Scan for the cell matching the given text and deliver its [X, Y] coordinate at center. 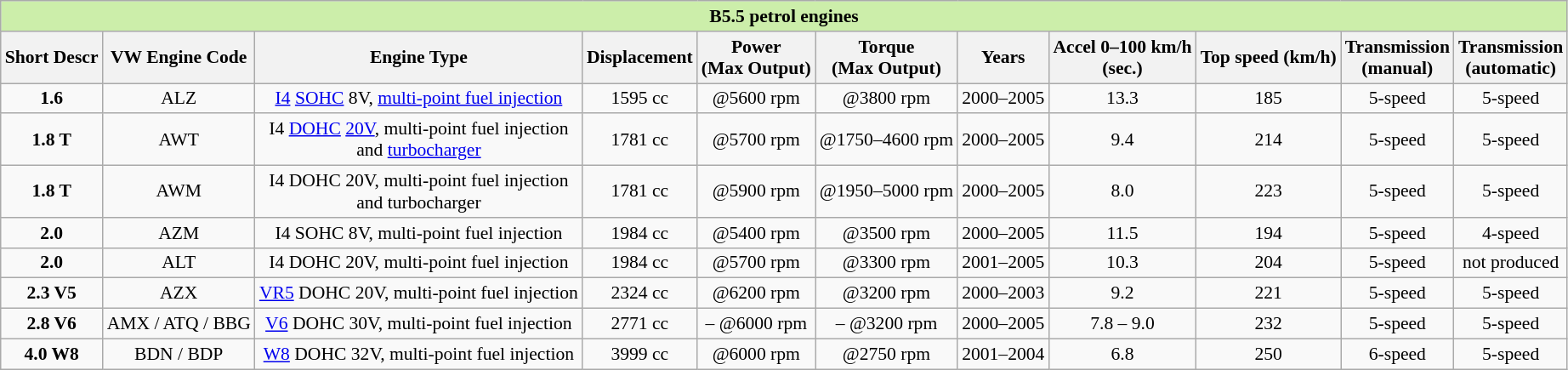
2.8 V6 [52, 324]
2324 cc [639, 293]
11.5 [1122, 233]
214 [1269, 139]
@3200 rpm [886, 293]
@1750–4600 rpm [886, 139]
Torque (Max Output) [886, 58]
V6 DOHC 30V, multi-point fuel injection [418, 324]
@6000 rpm [757, 354]
4.0 W8 [52, 354]
6.8 [1122, 354]
W8 DOHC 32V, multi-point fuel injection [418, 354]
2000–2003 [1003, 293]
@3500 rpm [886, 233]
2001–2005 [1003, 263]
2001–2004 [1003, 354]
Transmission(automatic) [1510, 58]
4-speed [1510, 233]
7.8 – 9.0 [1122, 324]
10.3 [1122, 263]
Displacement [639, 58]
223 [1269, 192]
1595 cc [639, 99]
1.6 [52, 99]
Short Descr [52, 58]
Engine Type [418, 58]
B5.5 petrol engines [784, 16]
221 [1269, 293]
6-speed [1398, 354]
I4 DOHC 20V, multi-point fuel injection [418, 263]
AWM [179, 192]
232 [1269, 324]
250 [1269, 354]
9.4 [1122, 139]
@3800 rpm [886, 99]
ALT [179, 263]
VW Engine Code [179, 58]
9.2 [1122, 293]
3999 cc [639, 354]
194 [1269, 233]
Top speed (km/h) [1269, 58]
@6200 rpm [757, 293]
AZX [179, 293]
AZM [179, 233]
2.3 V5 [52, 293]
not produced [1510, 263]
Years [1003, 58]
Power (Max Output) [757, 58]
AMX / ATQ / BBG [179, 324]
204 [1269, 263]
Transmission(manual) [1398, 58]
– @3200 rpm [886, 324]
BDN / BDP [179, 354]
13.3 [1122, 99]
Accel 0–100 km/h(sec.) [1122, 58]
– @6000 rpm [757, 324]
ALZ [179, 99]
@2750 rpm [886, 354]
VR5 DOHC 20V, multi-point fuel injection [418, 293]
@5900 rpm [757, 192]
@1950–5000 rpm [886, 192]
@3300 rpm [886, 263]
185 [1269, 99]
@5600 rpm [757, 99]
8.0 [1122, 192]
@5400 rpm [757, 233]
2771 cc [639, 324]
AWT [179, 139]
